Output the [X, Y] coordinate of the center of the cell containing the given text.  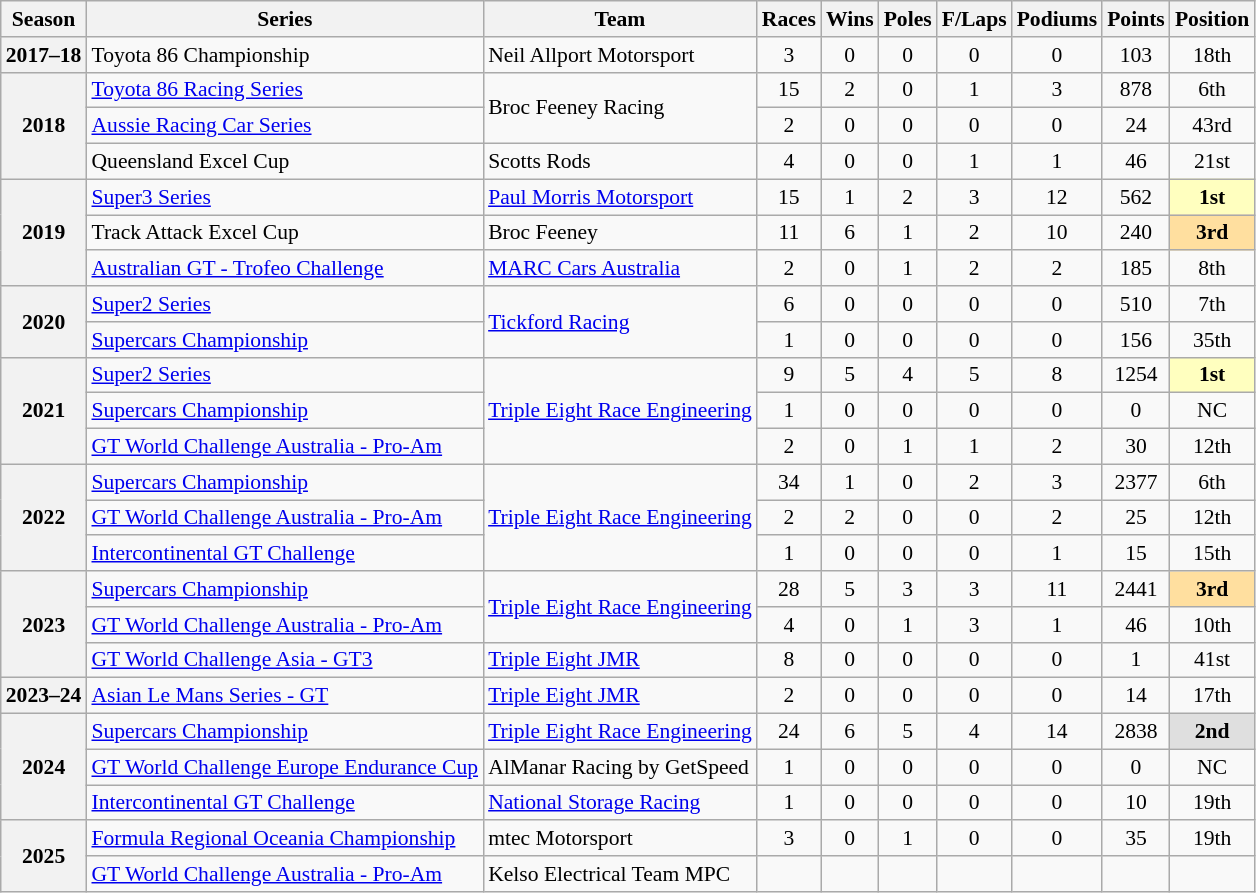
10th [1212, 625]
Paul Morris Motorsport [620, 197]
12 [1058, 197]
Asian Le Mans Series - GT [284, 696]
878 [1136, 90]
21st [1212, 162]
Podiums [1058, 19]
Broc Feeney Racing [620, 108]
Queensland Excel Cup [284, 162]
43rd [1212, 126]
562 [1136, 197]
35th [1212, 340]
240 [1136, 233]
MARC Cars Australia [620, 269]
Position [1212, 19]
Toyota 86 Racing Series [284, 90]
103 [1136, 55]
Wins [850, 19]
2023–24 [44, 696]
7th [1212, 304]
GT World Challenge Asia - GT3 [284, 660]
30 [1136, 447]
GT World Challenge Europe Endurance Cup [284, 767]
Kelso Electrical Team MPC [620, 874]
Season [44, 19]
15th [1212, 554]
41st [1212, 660]
2018 [44, 126]
Track Attack Excel Cup [284, 233]
Team [620, 19]
2838 [1136, 732]
156 [1136, 340]
Aussie Racing Car Series [284, 126]
25 [1136, 518]
2023 [44, 624]
Races [789, 19]
Points [1136, 19]
8th [1212, 269]
1254 [1136, 375]
Neil Allport Motorsport [620, 55]
185 [1136, 269]
Tickford Racing [620, 322]
Formula Regional Oceania Championship [284, 839]
Poles [908, 19]
AlManar Racing by GetSpeed [620, 767]
18th [1212, 55]
Australian GT - Trofeo Challenge [284, 269]
2441 [1136, 589]
17th [1212, 696]
Scotts Rods [620, 162]
2017–18 [44, 55]
510 [1136, 304]
34 [789, 482]
9 [789, 375]
2nd [1212, 732]
2377 [1136, 482]
2025 [44, 856]
28 [789, 589]
35 [1136, 839]
2022 [44, 518]
2021 [44, 410]
Series [284, 19]
F/Laps [974, 19]
2020 [44, 322]
Broc Feeney [620, 233]
Toyota 86 Championship [284, 55]
National Storage Racing [620, 803]
mtec Motorsport [620, 839]
Super3 Series [284, 197]
2019 [44, 232]
2024 [44, 768]
